Identify which cell holds the provided text, then report its [X, Y] central coordinate. 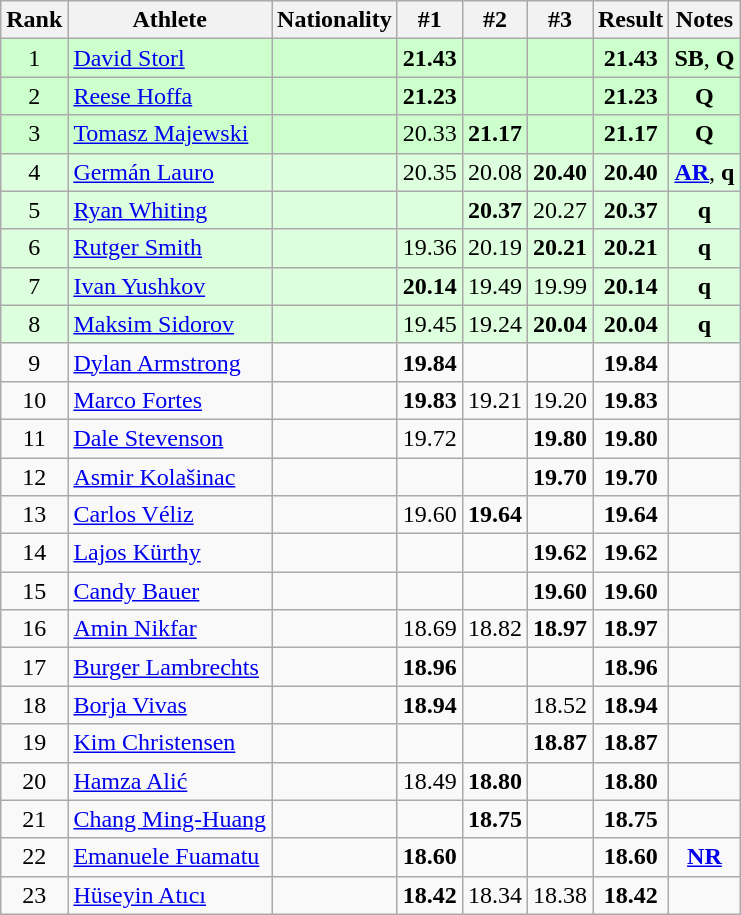
1 [34, 58]
Rank [34, 20]
Carlos Véliz [170, 515]
Lajos Kürthy [170, 553]
Dylan Armstrong [170, 362]
Emanuele Fuamatu [170, 857]
11 [34, 438]
6 [34, 248]
Candy Bauer [170, 591]
18.82 [494, 629]
Athlete [170, 20]
15 [34, 591]
Germán Lauro [170, 172]
NR [704, 857]
Tomasz Majewski [170, 134]
Notes [704, 20]
18.69 [430, 629]
2 [34, 96]
12 [34, 477]
20.27 [560, 210]
Maksim Sidorov [170, 324]
14 [34, 553]
5 [34, 210]
Borja Vivas [170, 705]
#3 [560, 20]
AR, q [704, 172]
18.38 [560, 895]
19.45 [430, 324]
18 [34, 705]
Amin Nikfar [170, 629]
16 [34, 629]
13 [34, 515]
Result [630, 20]
Burger Lambrechts [170, 667]
18.52 [560, 705]
18.34 [494, 895]
10 [34, 400]
23 [34, 895]
Asmir Kolašinac [170, 477]
19.72 [430, 438]
Ivan Yushkov [170, 286]
19.99 [560, 286]
3 [34, 134]
SB, Q [704, 58]
22 [34, 857]
19.21 [494, 400]
18.49 [430, 781]
7 [34, 286]
Hamza Alić [170, 781]
Reese Hoffa [170, 96]
19.36 [430, 248]
19 [34, 743]
Nationality [335, 20]
20.35 [430, 172]
17 [34, 667]
4 [34, 172]
Dale Stevenson [170, 438]
Chang Ming-Huang [170, 819]
9 [34, 362]
#1 [430, 20]
#2 [494, 20]
20.19 [494, 248]
21 [34, 819]
20.08 [494, 172]
20 [34, 781]
8 [34, 324]
Marco Fortes [170, 400]
19.49 [494, 286]
Kim Christensen [170, 743]
Rutger Smith [170, 248]
David Storl [170, 58]
Ryan Whiting [170, 210]
19.24 [494, 324]
20.33 [430, 134]
Hüseyin Atıcı [170, 895]
19.20 [560, 400]
